From the cell containing the given text, extract its center point as (X, Y) coordinate. 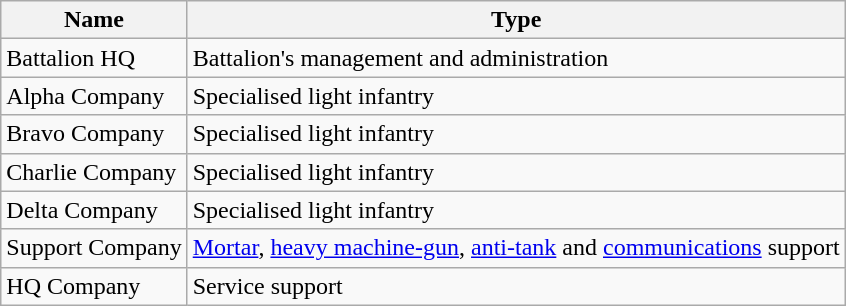
HQ Company (94, 286)
Name (94, 20)
Battalion's management and administration (516, 58)
Alpha Company (94, 96)
Type (516, 20)
Bravo Company (94, 134)
Delta Company (94, 210)
Service support (516, 286)
Support Company (94, 248)
Mortar, heavy machine-gun, anti-tank and communications support (516, 248)
Battalion HQ (94, 58)
Charlie Company (94, 172)
